Identify which cell holds the provided text, then report its (X, Y) central coordinate. 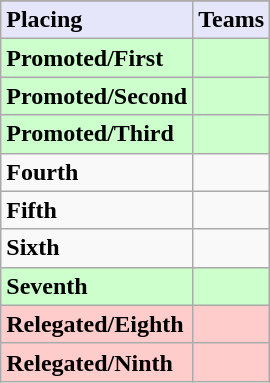
Relegated/Ninth (97, 362)
Promoted/Third (97, 134)
Promoted/Second (97, 96)
Placing (97, 20)
Sixth (97, 248)
Fifth (97, 210)
Teams (232, 20)
Seventh (97, 286)
Fourth (97, 172)
Relegated/Eighth (97, 324)
Promoted/First (97, 58)
